Locate the cell with the specified text and output its [X, Y] center coordinate. 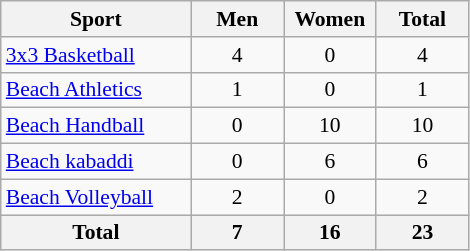
Beach kabaddi [96, 162]
Sport [96, 19]
Men [238, 19]
Beach Volleyball [96, 197]
Beach Handball [96, 126]
16 [330, 233]
Beach Athletics [96, 90]
Women [330, 19]
7 [238, 233]
3x3 Basketball [96, 55]
23 [422, 233]
